Identify which cell holds the provided text, then report its [X, Y] central coordinate. 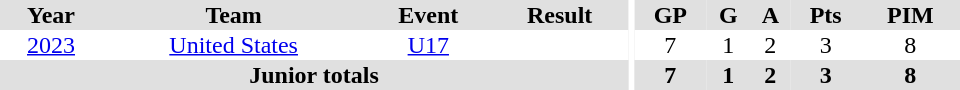
Junior totals [314, 75]
United States [234, 45]
Event [428, 15]
PIM [910, 15]
Pts [826, 15]
G [728, 15]
Year [51, 15]
GP [670, 15]
2023 [51, 45]
A [770, 15]
Team [234, 15]
U17 [428, 45]
Result [560, 15]
